Return the (x, y) coordinate for the center point of the cell that contains the specified text.  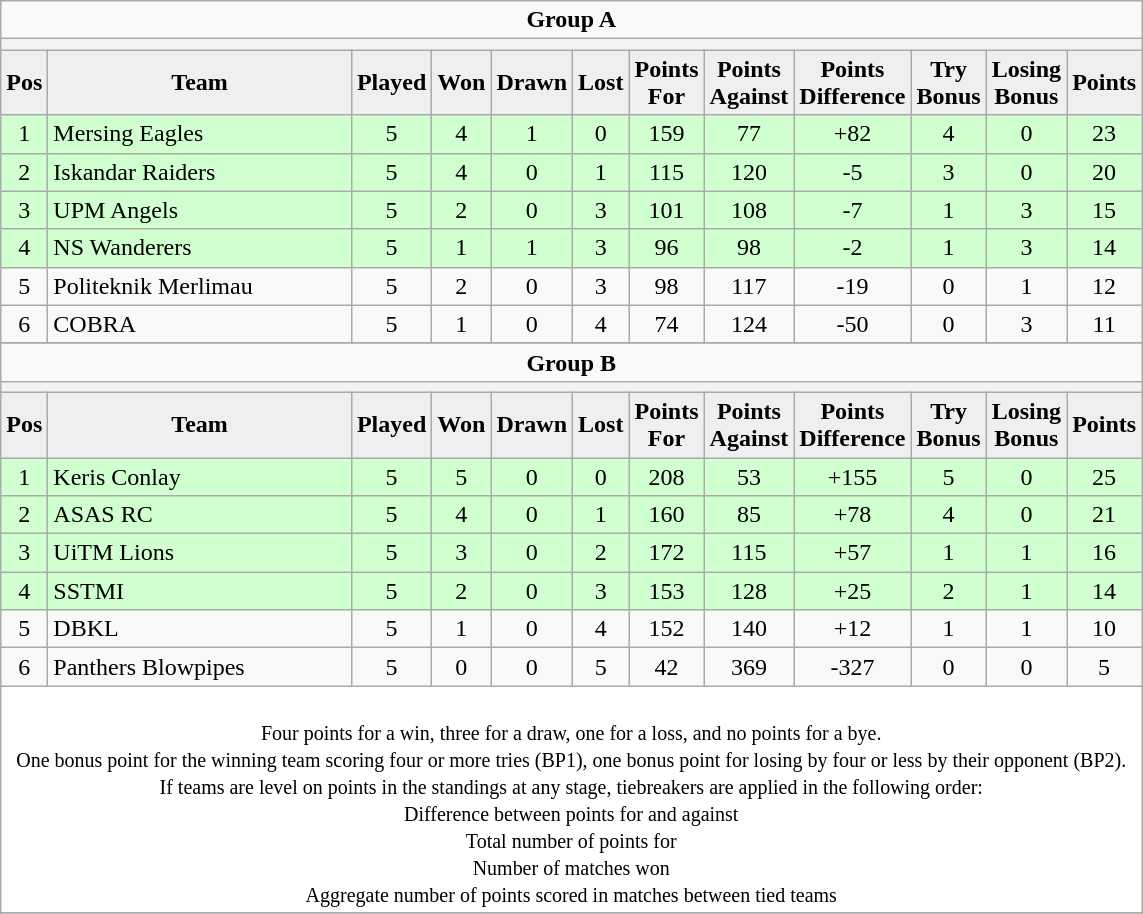
101 (666, 210)
-50 (852, 324)
Keris Conlay (200, 477)
+12 (852, 629)
15 (1104, 210)
124 (749, 324)
140 (749, 629)
108 (749, 210)
Group A (572, 20)
12 (1104, 286)
25 (1104, 477)
23 (1104, 134)
120 (749, 172)
DBKL (200, 629)
42 (666, 667)
Group B (572, 362)
152 (666, 629)
117 (749, 286)
UPM Angels (200, 210)
153 (666, 591)
Panthers Blowpipes (200, 667)
159 (666, 134)
COBRA (200, 324)
160 (666, 515)
+82 (852, 134)
-2 (852, 248)
172 (666, 553)
+78 (852, 515)
53 (749, 477)
ASAS RC (200, 515)
96 (666, 248)
Politeknik Merlimau (200, 286)
11 (1104, 324)
21 (1104, 515)
208 (666, 477)
+57 (852, 553)
20 (1104, 172)
16 (1104, 553)
NS Wanderers (200, 248)
-5 (852, 172)
74 (666, 324)
+155 (852, 477)
128 (749, 591)
UiTM Lions (200, 553)
-19 (852, 286)
-327 (852, 667)
SSTMI (200, 591)
-7 (852, 210)
77 (749, 134)
Mersing Eagles (200, 134)
+25 (852, 591)
85 (749, 515)
369 (749, 667)
Iskandar Raiders (200, 172)
10 (1104, 629)
